Scan for the cell matching the given text and deliver its (X, Y) coordinate at center. 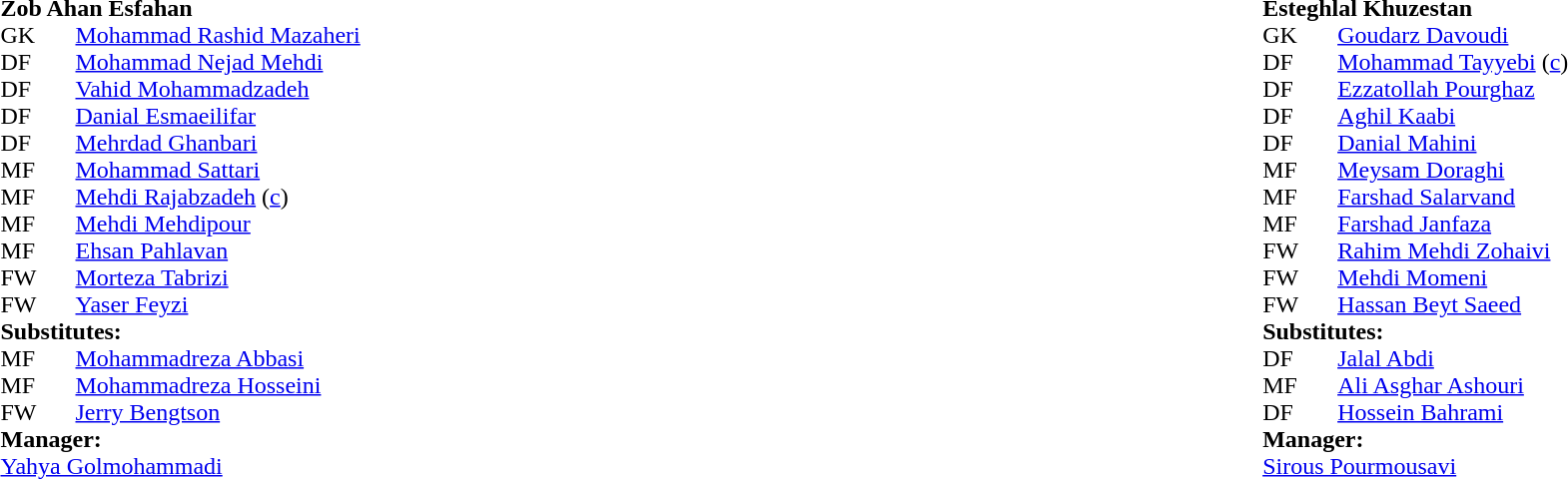
Yaser Feyzi (218, 305)
Morteza Tabrizi (218, 277)
Goudarz Davoudi (1452, 36)
Farshad Janfaza (1452, 224)
Mohammad Rashid Mazaheri (218, 36)
Mehdi Mehdipour (218, 224)
Meysam Doraghi (1452, 170)
Ezzatollah Pourghaz (1452, 90)
Ali Asghar Ashouri (1452, 385)
Hossein Bahrami (1452, 413)
Mohammadreza Abbasi (218, 359)
Farshad Salarvand (1452, 198)
Mohammadreza Hosseini (218, 385)
Aghil Kaabi (1452, 116)
Danial Mahini (1452, 144)
Rahim Mehdi Zohaivi (1452, 251)
Jerry Bengtson (218, 413)
Mohammad Nejad Mehdi (218, 62)
Mehrdad Ghanbari (218, 144)
Vahid Mohammadzadeh (218, 90)
Danial Esmaeilifar (218, 116)
Jalal Abdi (1452, 359)
Hassan Beyt Saeed (1452, 305)
Mehdi Rajabzadeh (c) (218, 198)
Mohammad Tayyebi (c) (1452, 62)
Ehsan Pahlavan (218, 251)
Mohammad Sattari (218, 170)
Mehdi Momeni (1452, 277)
